Detect which cell encompasses the target text, then output its (X, Y) center coordinate. 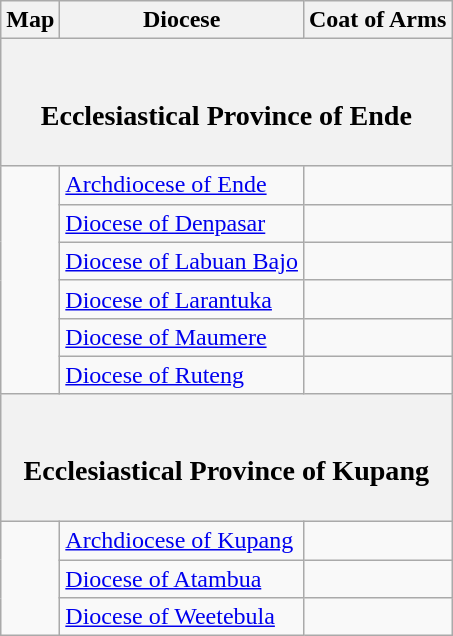
Ecclesiastical Province of Kupang (226, 458)
Diocese of Weetebula (182, 617)
Coat of Arms (377, 20)
Archdiocese of Kupang (182, 541)
Diocese (182, 20)
Diocese of Labuan Bajo (182, 261)
Diocese of Maumere (182, 337)
Diocese of Denpasar (182, 223)
Archdiocese of Ende (182, 185)
Diocese of Atambua (182, 579)
Ecclesiastical Province of Ende (226, 102)
Diocese of Ruteng (182, 375)
Diocese of Larantuka (182, 299)
Map (30, 20)
